Return [X, Y] of the center of cell containing provided text 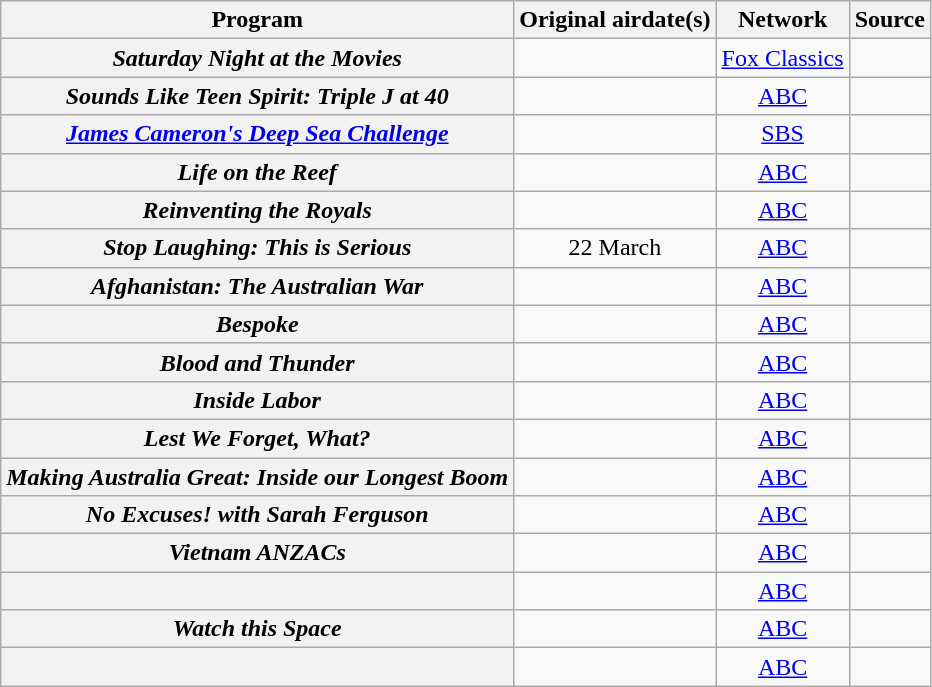
Making Australia Great: Inside our Longest Boom [258, 477]
Watch this Space [258, 629]
SBS [782, 134]
Life on the Reef [258, 172]
Inside Labor [258, 400]
22 March [615, 248]
Sounds Like Teen Spirit: Triple J at 40 [258, 96]
Vietnam ANZACs [258, 553]
Blood and Thunder [258, 362]
Network [782, 20]
Source [890, 20]
Original airdate(s) [615, 20]
No Excuses! with Sarah Ferguson [258, 515]
Fox Classics [782, 58]
Afghanistan: The Australian War [258, 286]
Program [258, 20]
Stop Laughing: This is Serious [258, 248]
Lest We Forget, What? [258, 438]
Reinventing the Royals [258, 210]
James Cameron's Deep Sea Challenge [258, 134]
Bespoke [258, 324]
Saturday Night at the Movies [258, 58]
